From the cell containing the given text, extract its center point as [X, Y] coordinate. 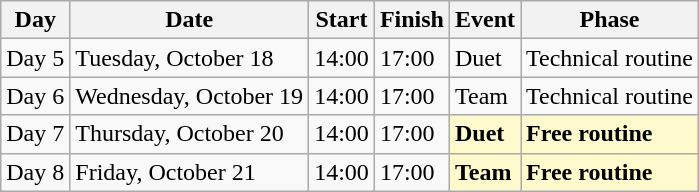
Date [190, 20]
Day 6 [36, 96]
Wednesday, October 19 [190, 96]
Day 5 [36, 58]
Phase [610, 20]
Day [36, 20]
Friday, October 21 [190, 172]
Thursday, October 20 [190, 134]
Tuesday, October 18 [190, 58]
Start [342, 20]
Day 8 [36, 172]
Day 7 [36, 134]
Finish [412, 20]
Event [484, 20]
